Pinpoint the cell where the given text exists, returning its [X, Y] midpoint coordinate. 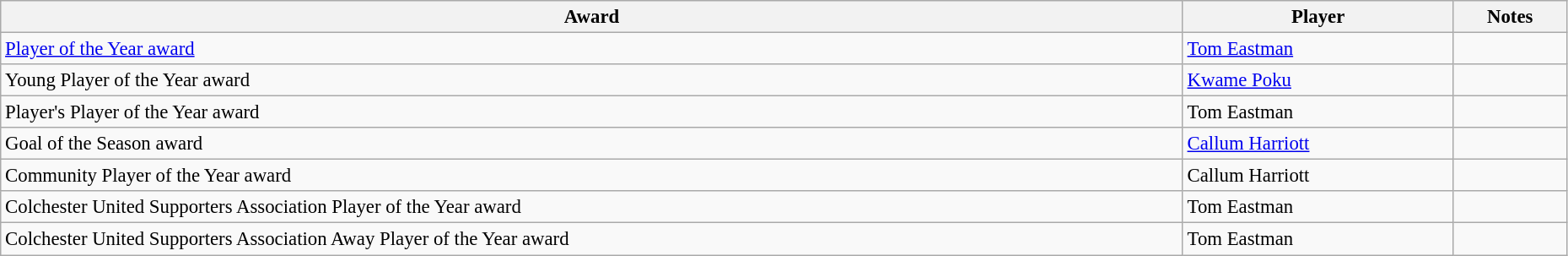
Goal of the Season award [592, 144]
Player's Player of the Year award [592, 112]
Community Player of the Year award [592, 176]
Colchester United Supporters Association Player of the Year award [592, 207]
Award [592, 17]
Notes [1510, 17]
Kwame Poku [1317, 80]
Player [1317, 17]
Player of the Year award [592, 49]
Colchester United Supporters Association Away Player of the Year award [592, 239]
Young Player of the Year award [592, 80]
